Find where the given text appears and provide that cell's center as (X, Y) coordinate. 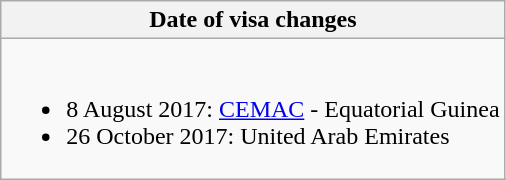
Date of visa changes (253, 20)
8 August 2017: CEMAC - Equatorial Guinea26 October 2017: United Arab Emirates (253, 109)
